Pinpoint the cell where the given text exists, returning its (X, Y) midpoint coordinate. 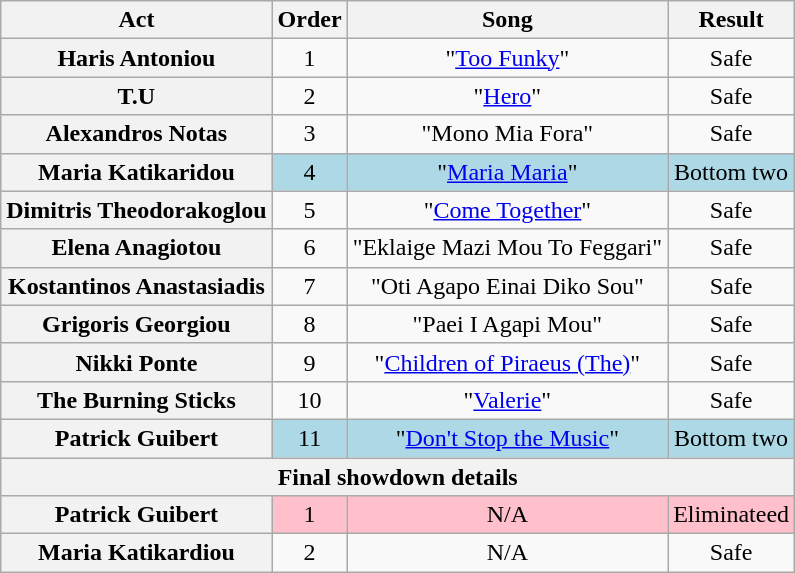
"Valerie" (507, 400)
11 (310, 438)
The Burning Sticks (136, 400)
Result (732, 20)
Kostantinos Anastasiadis (136, 286)
9 (310, 362)
"Oti Agapo Einai Diko Sou" (507, 286)
"Too Funky" (507, 58)
7 (310, 286)
"Maria Maria" (507, 172)
3 (310, 134)
Elena Anagiotou (136, 248)
10 (310, 400)
Song (507, 20)
Haris Antoniou (136, 58)
Eliminateed (732, 515)
"Hero" (507, 96)
Final showdown details (398, 477)
4 (310, 172)
8 (310, 324)
Grigoris Georgiou (136, 324)
Act (136, 20)
Maria Katikaridou (136, 172)
Order (310, 20)
"Paei I Agapi Mou" (507, 324)
"Mono Mia Fora" (507, 134)
Nikki Ponte (136, 362)
T.U (136, 96)
"Come Together" (507, 210)
Maria Katikardiou (136, 553)
6 (310, 248)
5 (310, 210)
"Eklaige Mazi Mou To Feggari" (507, 248)
"Don't Stop the Music" (507, 438)
"Children of Piraeus (The)" (507, 362)
Alexandros Notas (136, 134)
Dimitris Theodorakoglou (136, 210)
